Capture the cell that displays the provided text and extract its (x, y) central coordinate. 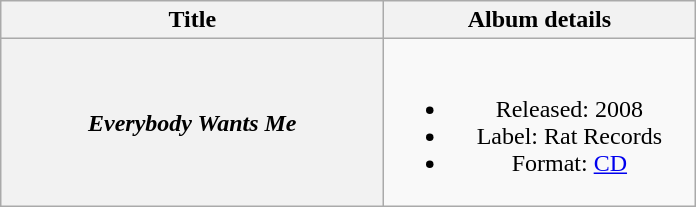
Released: 2008Label: Rat RecordsFormat: CD (540, 122)
Everybody Wants Me (192, 122)
Title (192, 20)
Album details (540, 20)
